Scan for the cell matching the given text and deliver its [x, y] coordinate at center. 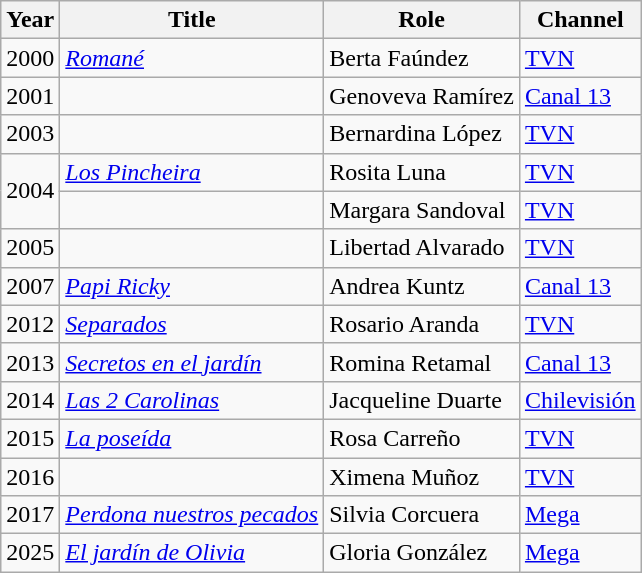
Perdona nuestros pecados [192, 515]
2014 [30, 400]
2004 [30, 191]
2013 [30, 362]
Gloria González [422, 553]
Jacqueline Duarte [422, 400]
Rosario Aranda [422, 324]
Papi Ricky [192, 286]
Bernardina López [422, 134]
2005 [30, 248]
Rosita Luna [422, 172]
Secretos en el jardín [192, 362]
Title [192, 20]
2003 [30, 134]
Channel [580, 20]
Year [30, 20]
2017 [30, 515]
Role [422, 20]
Genoveva Ramírez [422, 96]
Berta Faúndez [422, 58]
2012 [30, 324]
2007 [30, 286]
Silvia Corcuera [422, 515]
Los Pincheira [192, 172]
Rosa Carreño [422, 438]
2000 [30, 58]
Margara Sandoval [422, 210]
2001 [30, 96]
El jardín de Olivia [192, 553]
Andrea Kuntz [422, 286]
Ximena Muñoz [422, 477]
2025 [30, 553]
2016 [30, 477]
Romané [192, 58]
2015 [30, 438]
Las 2 Carolinas [192, 400]
La poseída [192, 438]
Separados [192, 324]
Romina Retamal [422, 362]
Libertad Alvarado [422, 248]
Chilevisión [580, 400]
